Return the (X, Y) coordinate for the center point of the cell that contains the specified text.  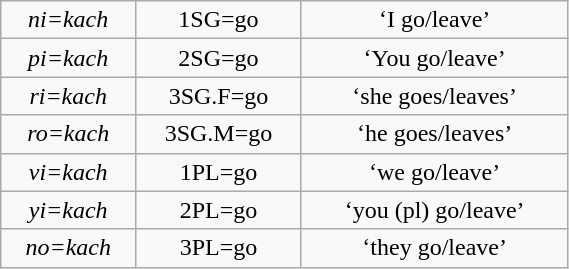
‘they go/leave’ (434, 248)
‘he goes/leaves’ (434, 134)
vi=kach (68, 172)
2SG=go (219, 58)
ni=kach (68, 20)
1PL=go (219, 172)
ro=kach (68, 134)
ri=kach (68, 96)
‘you (pl) go/leave’ (434, 210)
‘we go/leave’ (434, 172)
‘You go/leave’ (434, 58)
‘she goes/leaves’ (434, 96)
3SG.F=go (219, 96)
3PL=go (219, 248)
no=kach (68, 248)
2PL=go (219, 210)
pi=kach (68, 58)
3SG.M=go (219, 134)
yi=kach (68, 210)
1SG=go (219, 20)
‘I go/leave’ (434, 20)
